Capture the cell that displays the provided text and extract its [x, y] central coordinate. 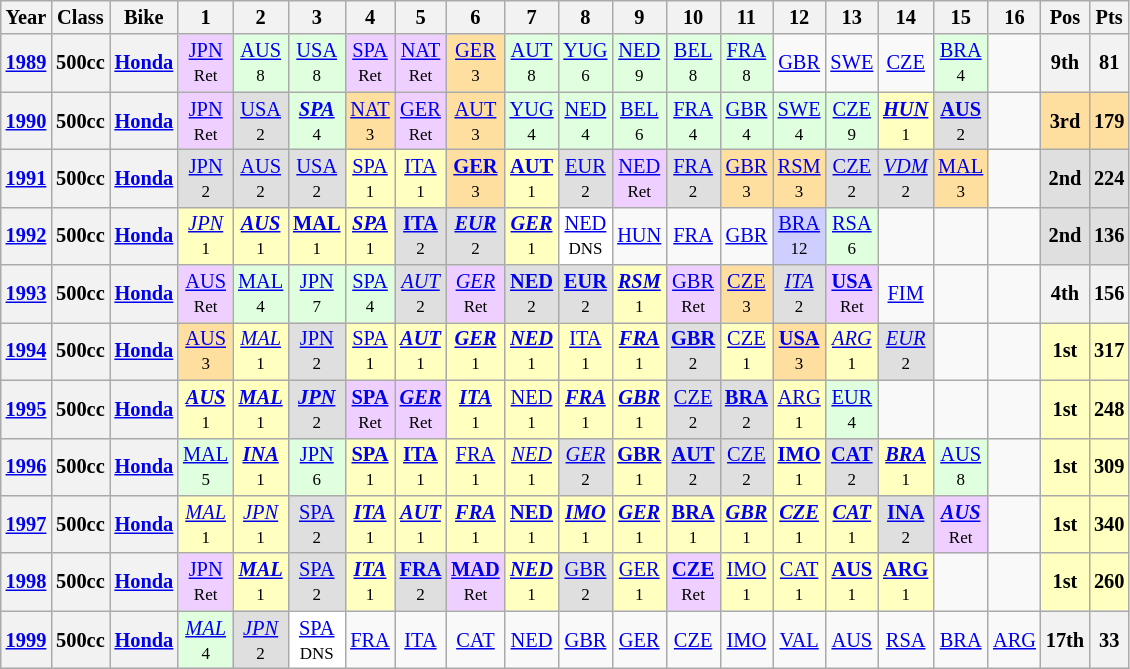
13 [852, 17]
CZERet [693, 582]
1992 [26, 236]
Bike [144, 17]
GBRRet [693, 294]
3rd [1065, 121]
NED [532, 640]
JPN7 [316, 294]
156 [1109, 294]
RSM3 [800, 178]
NEDDNS [585, 236]
HUN [639, 236]
1 [206, 17]
BRA [960, 640]
224 [1109, 178]
NED9 [639, 63]
YUG6 [585, 63]
Pos [1065, 17]
NED2 [532, 294]
AUT8 [532, 63]
15 [960, 17]
FRA8 [746, 63]
179 [1109, 121]
CAT2 [852, 467]
1995 [26, 409]
AUS [852, 640]
NAT3 [370, 121]
EUR4 [852, 409]
GER2 [585, 467]
NATRet [421, 63]
GBR4 [746, 121]
7 [532, 17]
81 [1109, 63]
SWE4 [800, 121]
USARet [852, 294]
MAL3 [960, 178]
FIM [906, 294]
AUS3 [206, 351]
ARG [1014, 640]
2 [260, 17]
14 [906, 17]
4th [1065, 294]
NEDRet [639, 178]
RSM1 [639, 294]
136 [1109, 236]
VDM2 [906, 178]
FRA4 [693, 121]
309 [1109, 467]
BRA12 [800, 236]
4 [370, 17]
1990 [26, 121]
6 [475, 17]
GBR3 [746, 178]
GER [639, 640]
RSA6 [852, 236]
USA8 [316, 63]
260 [1109, 582]
Class [80, 17]
MADRet [475, 582]
340 [1109, 524]
1994 [26, 351]
9th [1065, 63]
BRA2 [746, 409]
ITA [421, 640]
CAT [475, 640]
12 [800, 17]
YUG4 [532, 121]
SPADNS [316, 640]
317 [1109, 351]
SWE [852, 63]
BRA4 [960, 63]
11 [746, 17]
9 [639, 17]
1991 [26, 178]
INA1 [260, 467]
1999 [26, 640]
VAL [800, 640]
INA2 [906, 524]
1998 [26, 582]
Pts [1109, 17]
8 [585, 17]
5 [421, 17]
248 [1109, 409]
CZE9 [852, 121]
AUT3 [475, 121]
MAL5 [206, 467]
NED4 [585, 121]
16 [1014, 17]
JPN6 [316, 467]
1997 [26, 524]
HUN1 [906, 121]
33 [1109, 640]
17th [1065, 640]
BEL8 [693, 63]
IMO [746, 640]
BEL6 [639, 121]
RSA [906, 640]
CZE3 [746, 294]
1996 [26, 467]
1989 [26, 63]
1993 [26, 294]
3 [316, 17]
Year [26, 17]
USA3 [800, 351]
10 [693, 17]
